Locate the cell with the specified text and output its (X, Y) center coordinate. 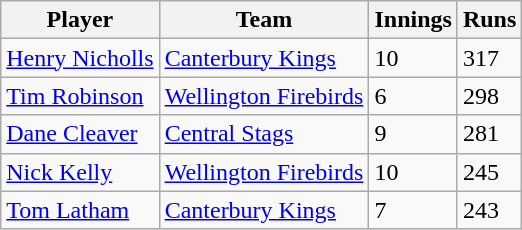
Runs (489, 20)
7 (413, 210)
Tim Robinson (80, 96)
Dane Cleaver (80, 134)
Team (264, 20)
6 (413, 96)
Tom Latham (80, 210)
Central Stags (264, 134)
245 (489, 172)
317 (489, 58)
9 (413, 134)
Henry Nicholls (80, 58)
298 (489, 96)
281 (489, 134)
Player (80, 20)
243 (489, 210)
Nick Kelly (80, 172)
Innings (413, 20)
